Return the [x, y] coordinate for the center point of the cell that contains the specified text.  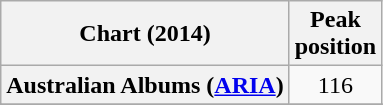
Chart (2014) [145, 34]
Australian Albums (ARIA) [145, 85]
116 [335, 85]
Peak position [335, 34]
